Search for the cell housing the specified text and yield its [X, Y] center coordinate. 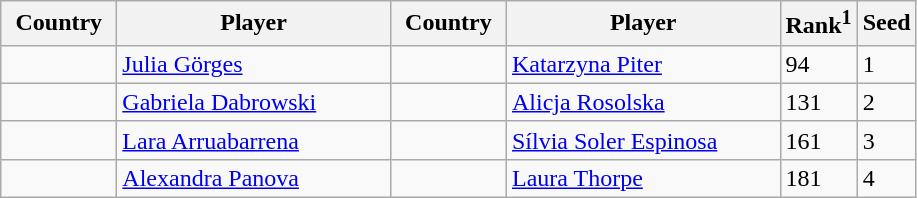
Rank1 [818, 24]
Katarzyna Piter [643, 64]
161 [818, 140]
Laura Thorpe [643, 178]
Sílvia Soler Espinosa [643, 140]
Alicja Rosolska [643, 102]
1 [886, 64]
Lara Arruabarrena [254, 140]
181 [818, 178]
131 [818, 102]
2 [886, 102]
Alexandra Panova [254, 178]
Gabriela Dabrowski [254, 102]
4 [886, 178]
Seed [886, 24]
3 [886, 140]
94 [818, 64]
Julia Görges [254, 64]
